Extract the [X, Y] coordinate from the center of the cell holding the provided text.  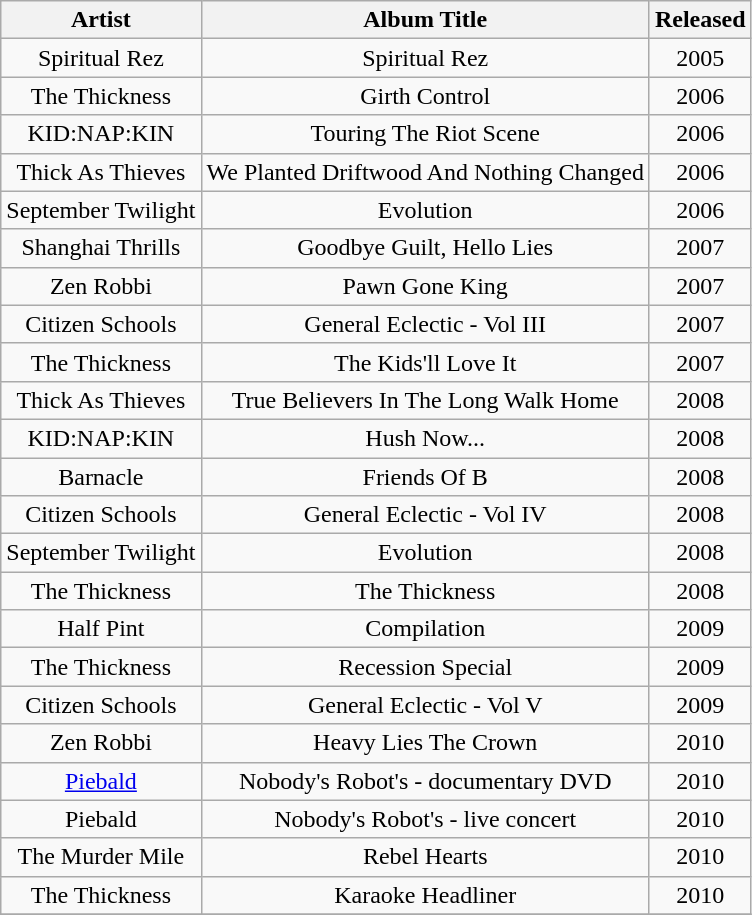
Half Pint [101, 629]
Girth Control [425, 96]
The Kids'll Love It [425, 362]
True Believers In The Long Walk Home [425, 400]
Rebel Hearts [425, 857]
Heavy Lies The Crown [425, 743]
Pawn Gone King [425, 286]
Friends Of B [425, 477]
Karaoke Headliner [425, 895]
The Murder Mile [101, 857]
Album Title [425, 20]
Barnacle [101, 477]
Goodbye Guilt, Hello Lies [425, 248]
Recession Special [425, 667]
We Planted Driftwood And Nothing Changed [425, 172]
2005 [700, 58]
Nobody's Robot's - documentary DVD [425, 781]
Nobody's Robot's - live concert [425, 819]
Released [700, 20]
Shanghai Thrills [101, 248]
General Eclectic - Vol III [425, 324]
Hush Now... [425, 438]
General Eclectic - Vol IV [425, 515]
General Eclectic - Vol V [425, 705]
Compilation [425, 629]
Artist [101, 20]
Touring The Riot Scene [425, 134]
